Output the (x, y) coordinate of the center of the cell containing the given text.  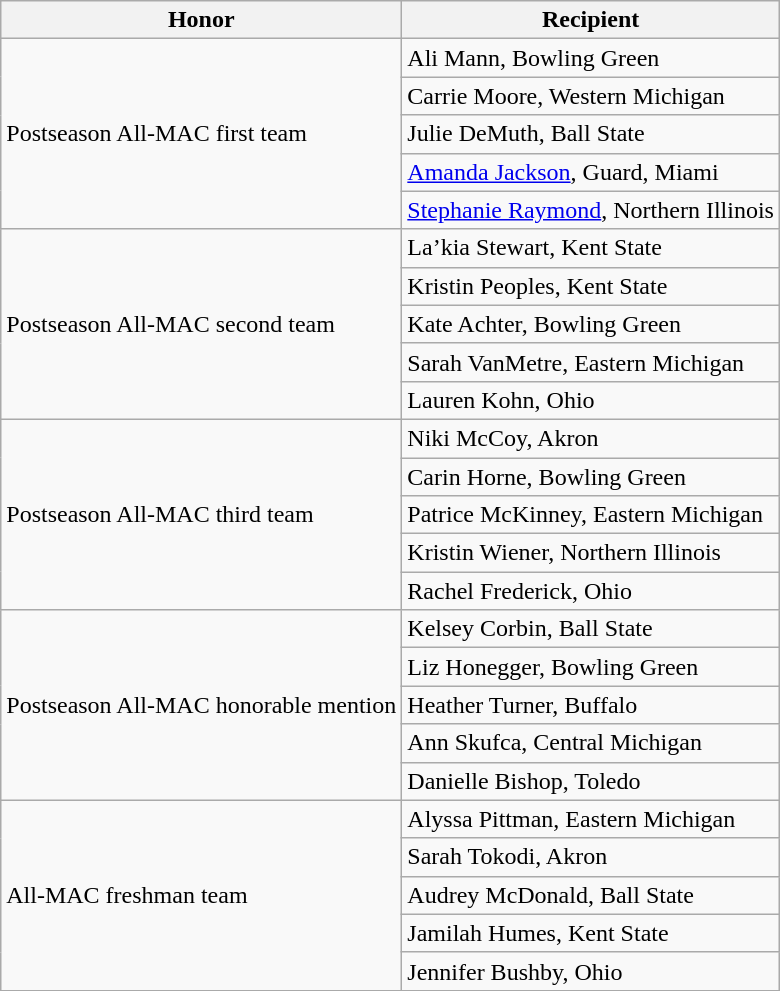
Stephanie Raymond, Northern Illinois (591, 210)
Sarah Tokodi, Akron (591, 857)
All-MAC freshman team (202, 895)
Rachel Frederick, Ohio (591, 591)
Kristin Wiener, Northern Illinois (591, 553)
Recipient (591, 20)
Jennifer Bushby, Ohio (591, 971)
Carrie Moore, Western Michigan (591, 96)
Audrey McDonald, Ball State (591, 895)
Kelsey Corbin, Ball State (591, 629)
Niki McCoy, Akron (591, 438)
Postseason All-MAC third team (202, 514)
Honor (202, 20)
Carin Horne, Bowling Green (591, 477)
Patrice McKinney, Eastern Michigan (591, 515)
Postseason All-MAC honorable mention (202, 705)
Liz Honegger, Bowling Green (591, 667)
Kate Achter, Bowling Green (591, 324)
Ann Skufca, Central Michigan (591, 743)
La’kia Stewart, Kent State (591, 248)
Danielle Bishop, Toledo (591, 781)
Heather Turner, Buffalo (591, 705)
Ali Mann, Bowling Green (591, 58)
Postseason All-MAC first team (202, 134)
Kristin Peoples, Kent State (591, 286)
Jamilah Humes, Kent State (591, 933)
Amanda Jackson, Guard, Miami (591, 172)
Julie DeMuth, Ball State (591, 134)
Alyssa Pittman, Eastern Michigan (591, 819)
Sarah VanMetre, Eastern Michigan (591, 362)
Postseason All-MAC second team (202, 324)
Lauren Kohn, Ohio (591, 400)
